Scan for the cell matching the given text and deliver its [x, y] coordinate at center. 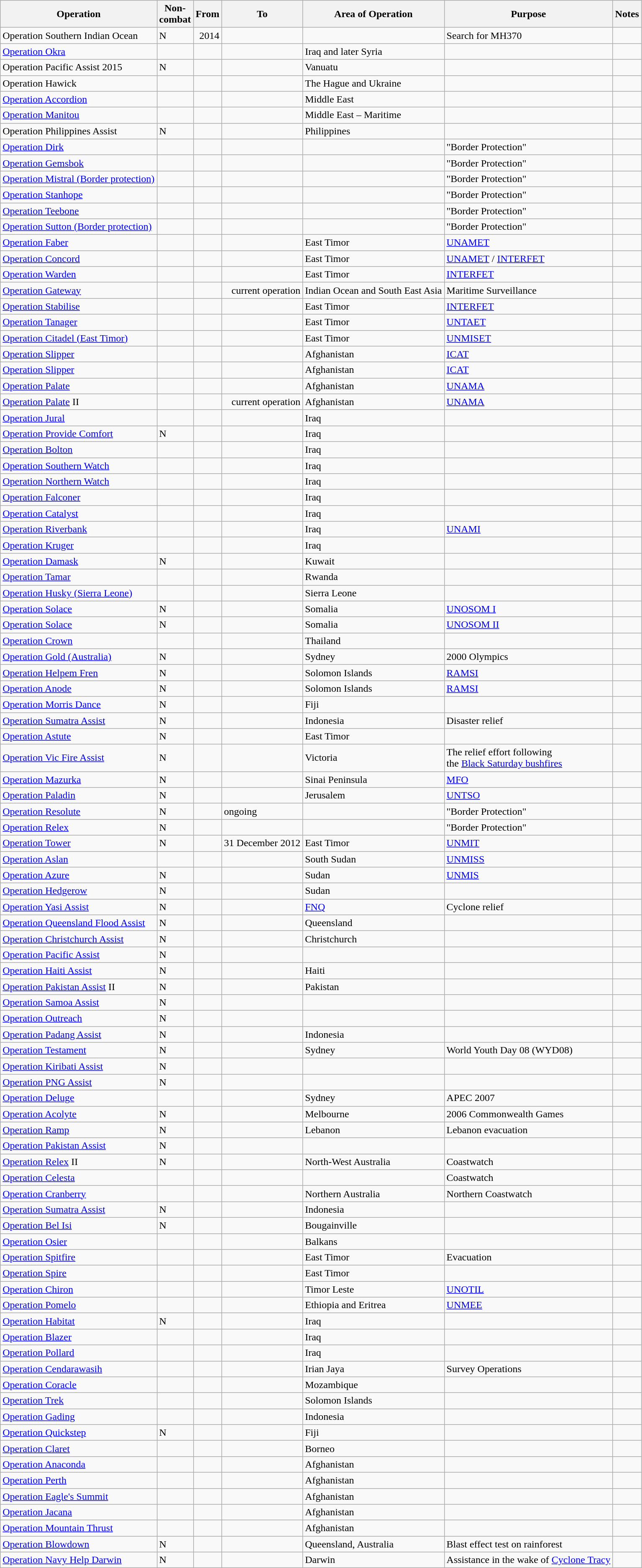
Operation Mountain Thrust [79, 1528]
UNAMET [529, 243]
Queensland [373, 923]
APEC 2007 [529, 1098]
Operation Stanhope [79, 195]
Operation Resolute [79, 811]
Operation Anaconda [79, 1464]
Operation Quickstep [79, 1432]
Evacuation [529, 1257]
Operation Gemsbok [79, 163]
Operation Chiron [79, 1289]
Blast effect test on rainforest [529, 1544]
South Sudan [373, 859]
Operation Falconer [79, 498]
2014 [207, 36]
UNMIT [529, 843]
Operation Pacific Assist 2015 [79, 67]
UNTAET [529, 322]
Operation Provide Comfort [79, 434]
Lebanon [373, 1130]
Operation Christchurch Assist [79, 939]
The Hague and Ukraine [373, 83]
Non-combat [175, 14]
Operation Jural [79, 418]
2006 Commonwealth Games [529, 1114]
Sinai Peninsula [373, 780]
The relief effort followingthe Black Saturday bushfires [529, 758]
Operation Padang Assist [79, 1034]
Thailand [373, 641]
UNAMET / INTERFET [529, 259]
Middle East [373, 99]
Operation Vic Fire Assist [79, 758]
Operation Trek [79, 1401]
Operation Kiribati Assist [79, 1066]
Operation Relex II [79, 1162]
Operation Tower [79, 843]
Operation Helpem Fren [79, 672]
UNOSOM I [529, 609]
Operation Southern Indian Ocean [79, 36]
Operation Warden [79, 275]
UNMEE [529, 1305]
Operation Celesta [79, 1178]
Kuwait [373, 561]
To [262, 14]
UNTSO [529, 796]
Jerusalem [373, 796]
Operation Gateway [79, 290]
Operation Outreach [79, 1019]
Operation Blazer [79, 1337]
Operation Gold (Australia) [79, 657]
Operation Cendarawasih [79, 1369]
Timor Leste [373, 1289]
Bougainville [373, 1225]
Melbourne [373, 1114]
Operation [79, 14]
Operation Deluge [79, 1098]
Ethiopia and Eritrea [373, 1305]
Operation Manitou [79, 115]
Operation Kruger [79, 545]
Sierra Leone [373, 593]
Operation Spitfire [79, 1257]
Operation Cranberry [79, 1193]
UNOTIL [529, 1289]
Operation Palate II [79, 402]
Disaster relief [529, 720]
Operation Navy Help Darwin [79, 1560]
Operation Queensland Flood Assist [79, 923]
Operation Citadel (East Timor) [79, 338]
Indian Ocean and South East Asia [373, 290]
Operation Haiti Assist [79, 970]
Operation Tanager [79, 322]
Operation Mistral (Border protection) [79, 179]
UNMIS [529, 875]
Operation Samoa Assist [79, 1003]
Operation Blowdown [79, 1544]
Victoria [373, 758]
Operation Hedgerow [79, 891]
Rwanda [373, 577]
Borneo [373, 1448]
Operation Faber [79, 243]
Operation PNG Assist [79, 1082]
Operation Riverbank [79, 529]
Assistance in the wake of Cyclone Tracy [529, 1560]
Area of Operation [373, 14]
Survey Operations [529, 1369]
Operation Ramp [79, 1130]
UNMISET [529, 338]
Operation Testament [79, 1050]
Operation Coracle [79, 1385]
Operation Catalyst [79, 513]
Operation Mazurka [79, 780]
Operation Husky (Sierra Leone) [79, 593]
Operation Jacana [79, 1512]
Operation Philippines Assist [79, 131]
Operation Southern Watch [79, 466]
Operation Hawick [79, 83]
Operation Morris Dance [79, 704]
Operation Crown [79, 641]
North-West Australia [373, 1162]
Philippines [373, 131]
Purpose [529, 14]
Operation Palate [79, 386]
31 December 2012 [262, 843]
Operation Osier [79, 1242]
Notes [627, 14]
Operation Gading [79, 1417]
FNQ [373, 907]
Operation Aslan [79, 859]
From [207, 14]
UNMISS [529, 859]
Northern Australia [373, 1193]
Operation Perth [79, 1480]
Operation Damask [79, 561]
Mozambique [373, 1385]
Operation Azure [79, 875]
Operation Northern Watch [79, 482]
Operation Pollard [79, 1353]
Christchurch [373, 939]
ongoing [262, 811]
Operation Paladin [79, 796]
Operation Pakistan Assist [79, 1146]
Queensland, Australia [373, 1544]
Operation Pacific Assist [79, 955]
Iraq and later Syria [373, 51]
Operation Habitat [79, 1321]
Vanuatu [373, 67]
Maritime Surveillance [529, 290]
Operation Pomelo [79, 1305]
Operation Okra [79, 51]
Middle East – Maritime [373, 115]
2000 Olympics [529, 657]
Operation Astute [79, 737]
Operation Yasi Assist [79, 907]
Operation Dirk [79, 147]
Cyclone relief [529, 907]
Northern Coastwatch [529, 1193]
Operation Stabilise [79, 306]
Operation Relex [79, 827]
UNAMI [529, 529]
MFO [529, 780]
Operation Accordion [79, 99]
Lebanon evacuation [529, 1130]
UNOSOM II [529, 625]
Operation Bel Isi [79, 1225]
Operation Teebone [79, 210]
Operation Sutton (Border protection) [79, 227]
Operation Acolyte [79, 1114]
Search for MH370 [529, 36]
Operation Tamar [79, 577]
Irian Jaya [373, 1369]
Operation Concord [79, 259]
Haiti [373, 970]
Operation Pakistan Assist II [79, 986]
Operation Eagle's Summit [79, 1496]
Pakistan [373, 986]
Operation Bolton [79, 449]
Operation Anode [79, 688]
World Youth Day 08 (WYD08) [529, 1050]
Operation Claret [79, 1448]
Balkans [373, 1242]
Operation Spire [79, 1273]
Darwin [373, 1560]
